Extract the [X, Y] coordinate from the center of the cell holding the provided text.  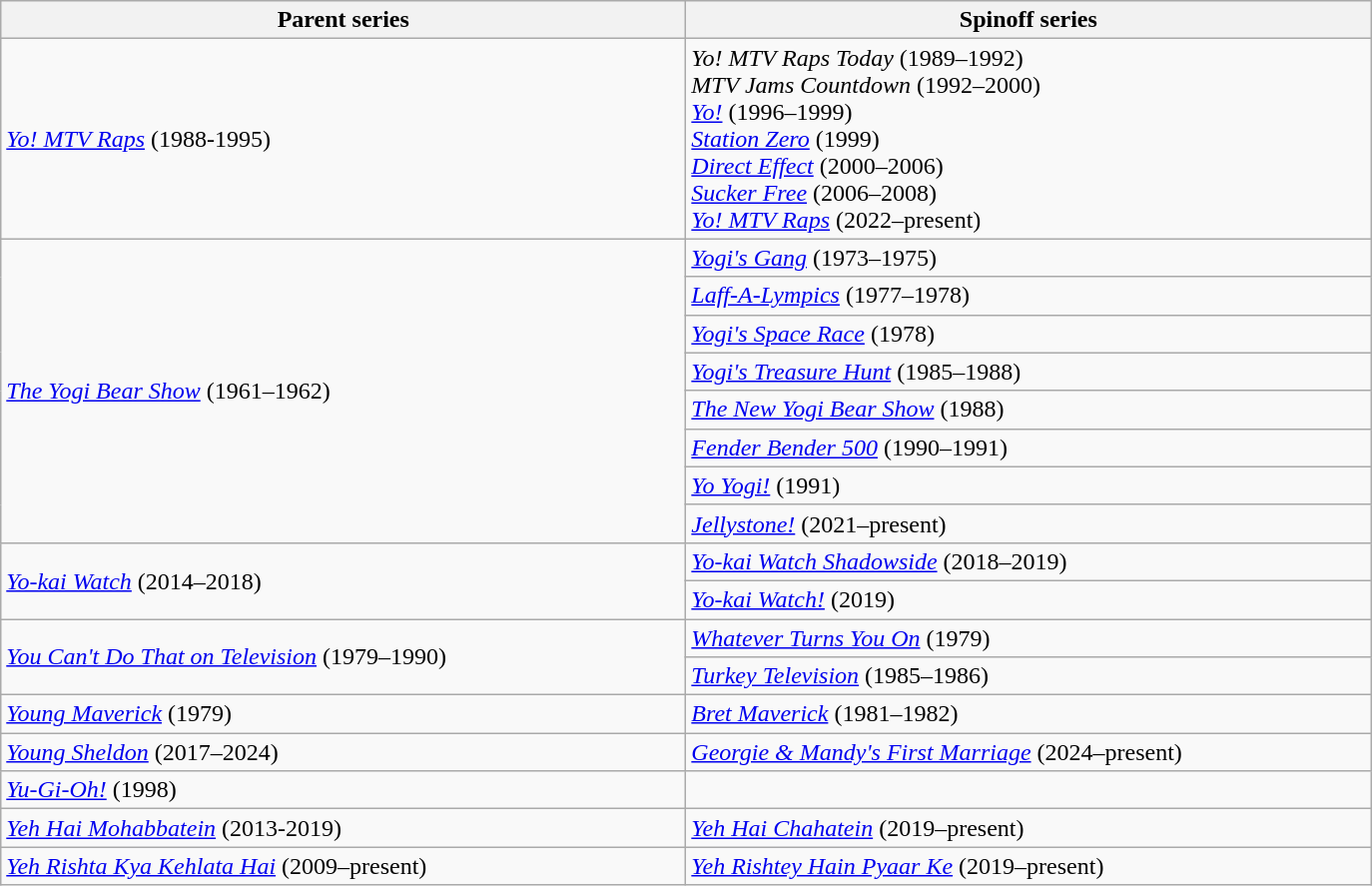
Fender Bender 500 (1990–1991) [1029, 447]
Yeh Rishtey Hain Pyaar Ke (2019–present) [1029, 866]
Yo! MTV Raps (1988-1995) [343, 139]
Spinoff series [1029, 20]
The Yogi Bear Show (1961–1962) [343, 391]
Young Maverick (1979) [343, 714]
Yeh Hai Mohabbatein (2013-2019) [343, 828]
Parent series [343, 20]
Yogi's Gang (1973–1975) [1029, 258]
Yo Yogi! (1991) [1029, 485]
Bret Maverick (1981–1982) [1029, 714]
Yo-kai Watch! (2019) [1029, 599]
Yogi's Treasure Hunt (1985–1988) [1029, 372]
Whatever Turns You On (1979) [1029, 638]
Young Sheldon (2017–2024) [343, 752]
Jellystone! (2021–present) [1029, 523]
Yeh Rishta Kya Kehlata Hai (2009–present) [343, 866]
Yo-kai Watch Shadowside (2018–2019) [1029, 561]
Yeh Hai Chahatein (2019–present) [1029, 828]
The New Yogi Bear Show (1988) [1029, 410]
Yo-kai Watch (2014–2018) [343, 580]
Yogi's Space Race (1978) [1029, 334]
Laff-A-Lympics (1977–1978) [1029, 296]
Yu-Gi-Oh! (1998) [343, 790]
Turkey Television (1985–1986) [1029, 676]
Georgie & Mandy's First Marriage (2024–present) [1029, 752]
You Can't Do That on Television (1979–1990) [343, 657]
